For the text-containing cell, return its midpoint in [x, y] coordinate format. 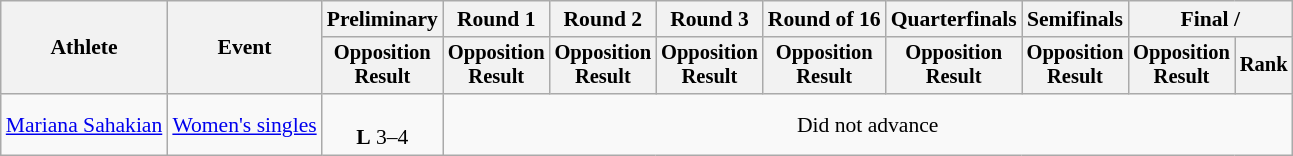
Athlete [84, 48]
Mariana Sahakian [84, 124]
Rank [1264, 66]
Round 2 [604, 19]
Final / [1210, 19]
Did not advance [868, 124]
Round of 16 [824, 19]
Round 1 [496, 19]
Event [244, 48]
Semifinals [1076, 19]
Preliminary [382, 19]
Round 3 [710, 19]
L 3–4 [382, 124]
Quarterfinals [954, 19]
Women's singles [244, 124]
